Extract the [X, Y] coordinate from the center of the cell holding the provided text.  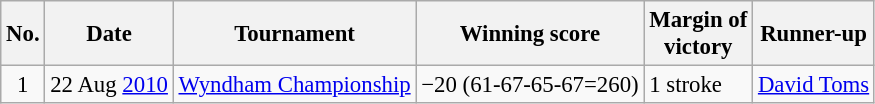
Tournament [294, 34]
Margin ofvictory [698, 34]
Wyndham Championship [294, 85]
1 stroke [698, 85]
−20 (61-67-65-67=260) [530, 85]
1 [23, 85]
Winning score [530, 34]
David Toms [814, 85]
Runner-up [814, 34]
Date [109, 34]
No. [23, 34]
22 Aug 2010 [109, 85]
